Output the [x, y] coordinate of the center of the cell containing the given text.  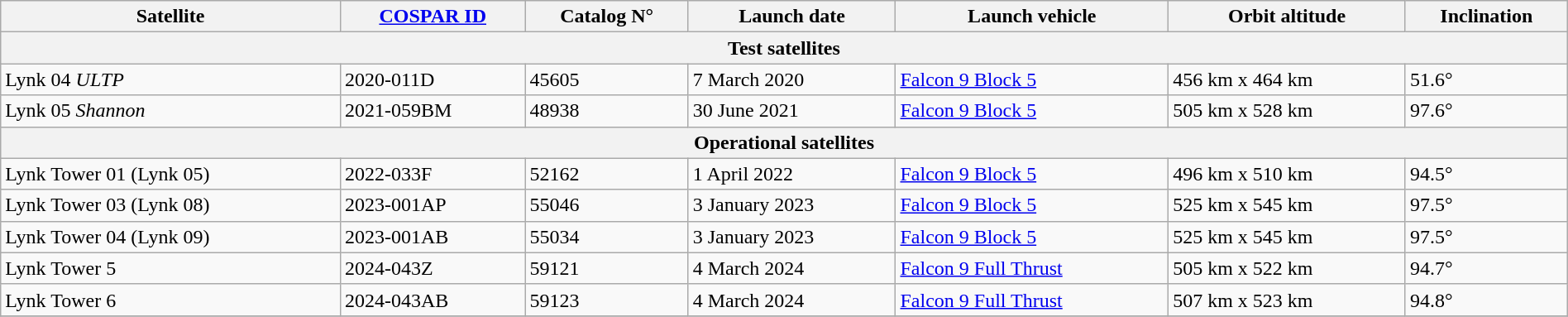
97.6° [1486, 111]
Lynk Tower 5 [170, 268]
Launch vehicle [1032, 17]
505 km x 522 km [1287, 268]
Inclination [1486, 17]
2023-001AP [433, 205]
456 km x 464 km [1287, 79]
Launch date [792, 17]
496 km x 510 km [1287, 174]
94.7° [1486, 268]
Catalog N° [607, 17]
Satellite [170, 17]
52162 [607, 174]
Orbit altitude [1287, 17]
Lynk 04 ULTP [170, 79]
2021-059BM [433, 111]
2020-011D [433, 79]
505 km x 528 km [1287, 111]
Lynk 05 Shannon [170, 111]
51.6° [1486, 79]
30 June 2021 [792, 111]
55034 [607, 237]
7 March 2020 [792, 79]
COSPAR ID [433, 17]
Operational satellites [784, 142]
55046 [607, 205]
59123 [607, 300]
Test satellites [784, 48]
94.5° [1486, 174]
45605 [607, 79]
Lynk Tower 6 [170, 300]
Lynk Tower 04 (Lynk 09) [170, 237]
2022-033F [433, 174]
507 km x 523 km [1287, 300]
48938 [607, 111]
2023-001AB [433, 237]
2024-043AB [433, 300]
Lynk Tower 01 (Lynk 05) [170, 174]
59121 [607, 268]
1 April 2022 [792, 174]
Lynk Tower 03 (Lynk 08) [170, 205]
94.8° [1486, 300]
2024-043Z [433, 268]
